Search for the cell housing the specified text and yield its (X, Y) center coordinate. 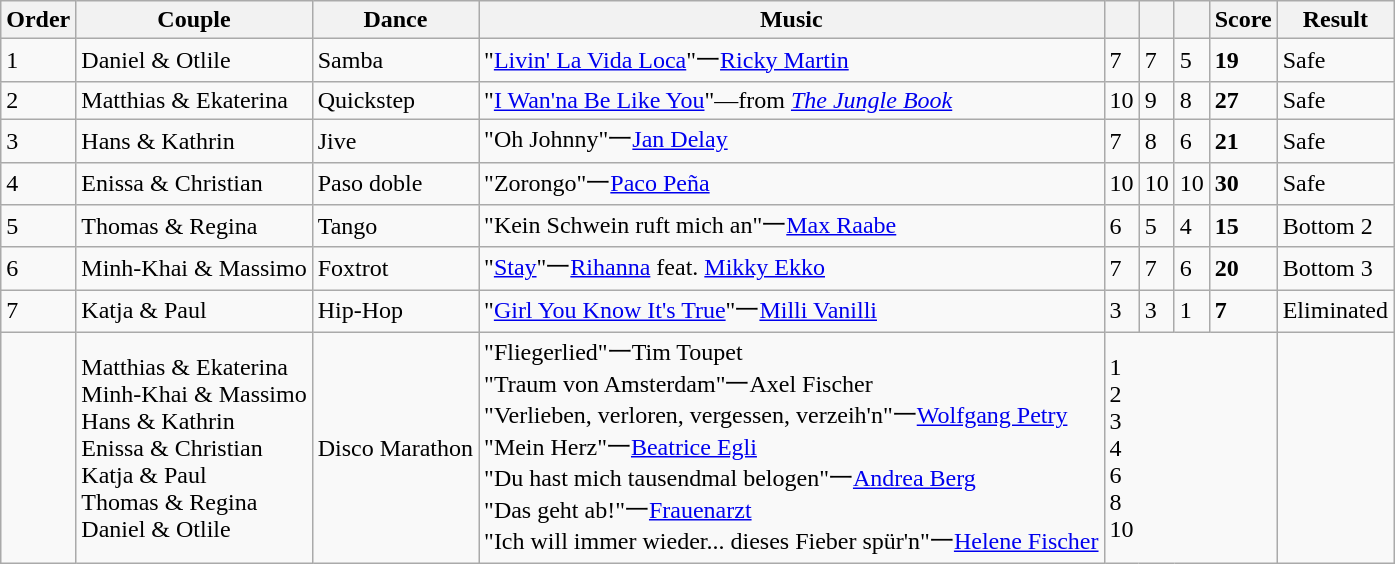
27 (1243, 100)
Hip-Hop (395, 312)
Foxtrot (395, 268)
Katja & Paul (194, 312)
20 (1243, 268)
Tango (395, 226)
Music (792, 20)
9 (1156, 100)
Matthias & EkaterinaMinh-Khai & MassimoHans & KathrinEnissa & ChristianKatja & PaulThomas & ReginaDaniel & Otlile (194, 448)
"Stay"一Rihanna feat. Mikky Ekko (792, 268)
Disco Marathon (395, 448)
Jive (395, 140)
Score (1243, 20)
Quickstep (395, 100)
"Zorongo"一Paco Peña (792, 184)
Enissa & Christian (194, 184)
"Girl You Know It's True"一Milli Vanilli (792, 312)
Bottom 3 (1335, 268)
"Kein Schwein ruft mich an"一Max Raabe (792, 226)
Samba (395, 60)
21 (1243, 140)
Order (38, 20)
30 (1243, 184)
Paso doble (395, 184)
Minh-Khai & Massimo (194, 268)
Bottom 2 (1335, 226)
12346810 (1190, 448)
15 (1243, 226)
Thomas & Regina (194, 226)
19 (1243, 60)
Matthias & Ekaterina (194, 100)
Couple (194, 20)
Hans & Kathrin (194, 140)
"Livin' La Vida Loca"一Ricky Martin (792, 60)
Eliminated (1335, 312)
"Oh Johnny"一Jan Delay (792, 140)
Daniel & Otlile (194, 60)
Dance (395, 20)
2 (38, 100)
"I Wan'na Be Like You"—from The Jungle Book (792, 100)
Result (1335, 20)
